Return the (x, y) coordinate for the center point of the cell that contains the specified text.  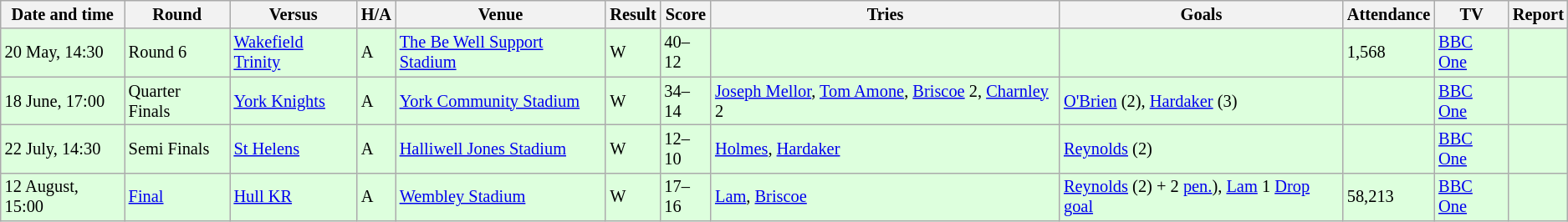
Wakefield Trinity (294, 53)
Round (177, 14)
Reynolds (2) (1201, 149)
Final (177, 197)
Result (632, 14)
Versus (294, 14)
22 July, 14:30 (63, 149)
Attendance (1388, 14)
Venue (501, 14)
40–12 (686, 53)
H/A (376, 14)
1,568 (1388, 53)
Wembley Stadium (501, 197)
58,213 (1388, 197)
Joseph Mellor, Tom Amone, Briscoe 2, Charnley 2 (885, 101)
Goals (1201, 14)
York Community Stadium (501, 101)
12–10 (686, 149)
Tries (885, 14)
17–16 (686, 197)
Lam, Briscoe (885, 197)
Hull KR (294, 197)
12 August, 15:00 (63, 197)
Round 6 (177, 53)
Reynolds (2) + 2 pen.), Lam 1 Drop goal (1201, 197)
O'Brien (2), Hardaker (3) (1201, 101)
Semi Finals (177, 149)
York Knights (294, 101)
The Be Well Support Stadium (501, 53)
Holmes, Hardaker (885, 149)
34–14 (686, 101)
Report (1539, 14)
Score (686, 14)
Quarter Finals (177, 101)
Halliwell Jones Stadium (501, 149)
Date and time (63, 14)
TV (1472, 14)
18 June, 17:00 (63, 101)
St Helens (294, 149)
20 May, 14:30 (63, 53)
